Determine the [X, Y] coordinate at the center of the cell enclosing the given text.  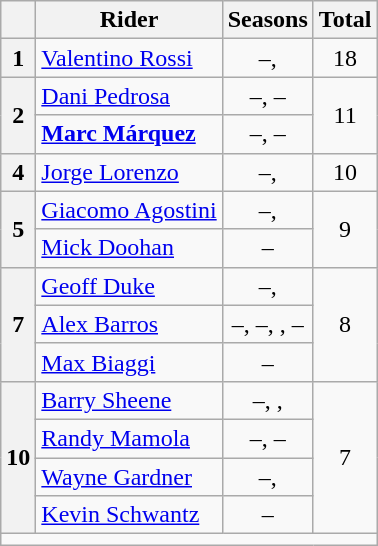
Alex Barros [129, 324]
Valentino Rossi [129, 58]
Max Biaggi [129, 362]
Dani Pedrosa [129, 96]
8 [345, 324]
–, , [268, 400]
Barry Sheene [129, 400]
–, –, , – [268, 324]
5 [18, 229]
Marc Márquez [129, 134]
Mick Doohan [129, 248]
Wayne Gardner [129, 477]
Randy Mamola [129, 438]
11 [345, 115]
Seasons [268, 20]
Jorge Lorenzo [129, 172]
1 [18, 58]
Giacomo Agostini [129, 210]
Kevin Schwantz [129, 515]
9 [345, 229]
Geoff Duke [129, 286]
2 [18, 115]
4 [18, 172]
Rider [129, 20]
Total [345, 20]
18 [345, 58]
